Determine the (X, Y) coordinate at the center of the cell enclosing the given text.  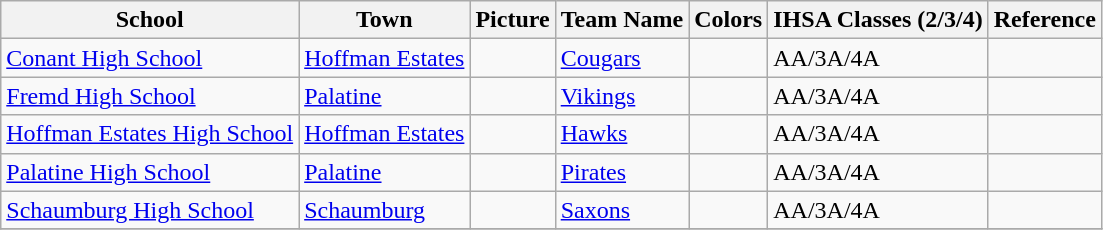
Fremd High School (150, 96)
Hawks (622, 134)
Cougars (622, 58)
Conant High School (150, 58)
Colors (728, 20)
Vikings (622, 96)
School (150, 20)
Schaumburg (384, 210)
Hoffman Estates High School (150, 134)
Palatine High School (150, 172)
Reference (1044, 20)
Town (384, 20)
IHSA Classes (2/3/4) (878, 20)
Picture (512, 20)
Schaumburg High School (150, 210)
Saxons (622, 210)
Pirates (622, 172)
Team Name (622, 20)
